Identify which cell holds the provided text, then report its [x, y] central coordinate. 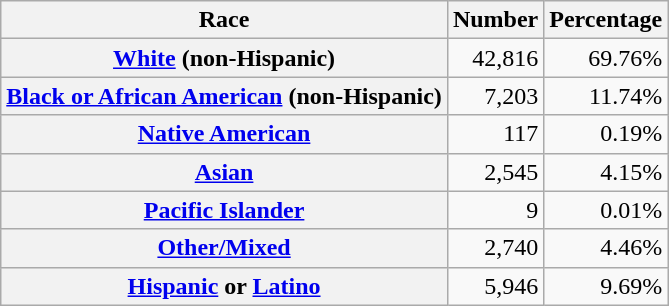
0.01% [606, 210]
7,203 [495, 96]
Black or African American (non-Hispanic) [224, 96]
4.15% [606, 172]
Other/Mixed [224, 248]
Native American [224, 134]
2,545 [495, 172]
9 [495, 210]
42,816 [495, 58]
White (non-Hispanic) [224, 58]
Hispanic or Latino [224, 286]
Asian [224, 172]
0.19% [606, 134]
69.76% [606, 58]
117 [495, 134]
4.46% [606, 248]
Pacific Islander [224, 210]
9.69% [606, 286]
Percentage [606, 20]
Number [495, 20]
Race [224, 20]
2,740 [495, 248]
11.74% [606, 96]
5,946 [495, 286]
